Find where the given text appears and provide that cell's center as [X, Y] coordinate. 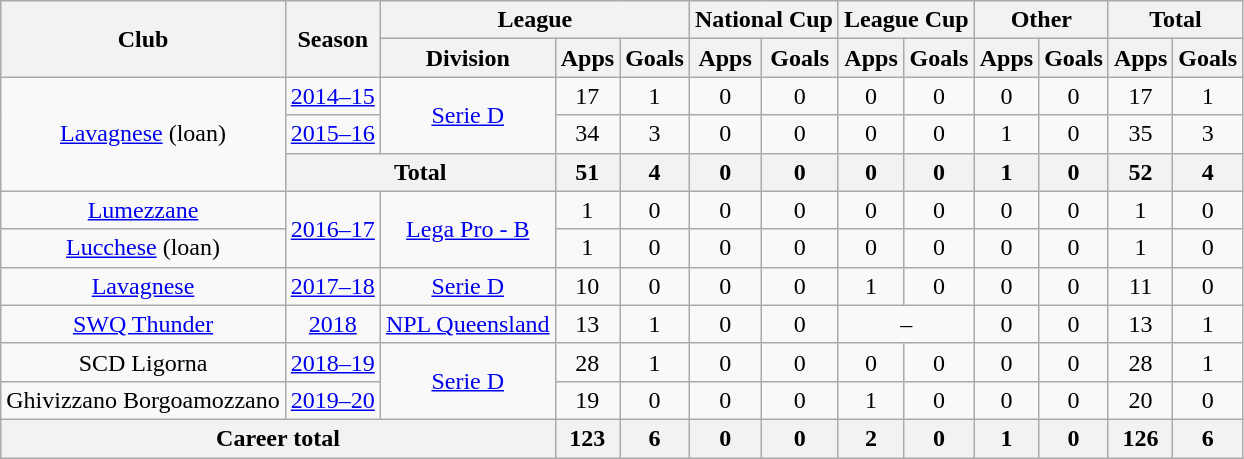
51 [587, 172]
52 [1140, 172]
League Cup [906, 20]
10 [587, 286]
Lucchese (loan) [144, 248]
Lavagnese [144, 286]
Career total [278, 438]
Division [468, 58]
Lumezzane [144, 210]
2 [870, 438]
123 [587, 438]
National Cup [764, 20]
Ghivizzano Borgoamozzano [144, 400]
35 [1140, 134]
NPL Queensland [468, 324]
2017–18 [332, 286]
League [534, 20]
Season [332, 39]
Other [1041, 20]
2018–19 [332, 362]
126 [1140, 438]
SWQ Thunder [144, 324]
2019–20 [332, 400]
Club [144, 39]
2014–15 [332, 96]
2016–17 [332, 229]
2018 [332, 324]
Lega Pro - B [468, 229]
11 [1140, 286]
SCD Ligorna [144, 362]
34 [587, 134]
20 [1140, 400]
2015–16 [332, 134]
19 [587, 400]
– [906, 324]
Lavagnese (loan) [144, 134]
